Determine the (x, y) coordinate at the center of the cell enclosing the given text.  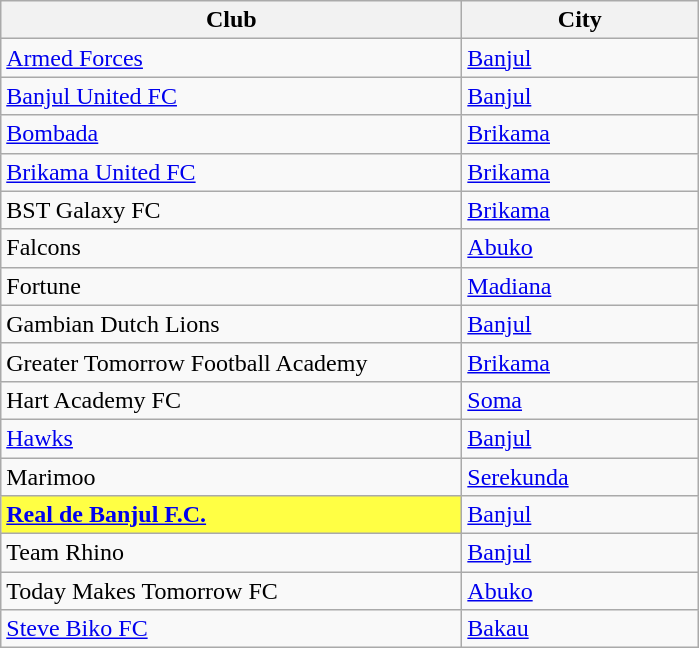
Banjul United FC (232, 96)
Hart Academy FC (232, 400)
Gambian Dutch Lions (232, 324)
Steve Biko FC (232, 629)
Marimoo (232, 477)
Real de Banjul F.C. (232, 515)
Armed Forces (232, 58)
Hawks (232, 438)
Today Makes Tomorrow FC (232, 591)
Madiana (580, 286)
Soma (580, 400)
Bakau (580, 629)
Falcons (232, 248)
Fortune (232, 286)
BST Galaxy FC (232, 210)
Serekunda (580, 477)
Team Rhino (232, 553)
Bombada (232, 134)
Club (232, 20)
City (580, 20)
Brikama United FC (232, 172)
Greater Tomorrow Football Academy (232, 362)
